Search for the cell housing the specified text and yield its [x, y] center coordinate. 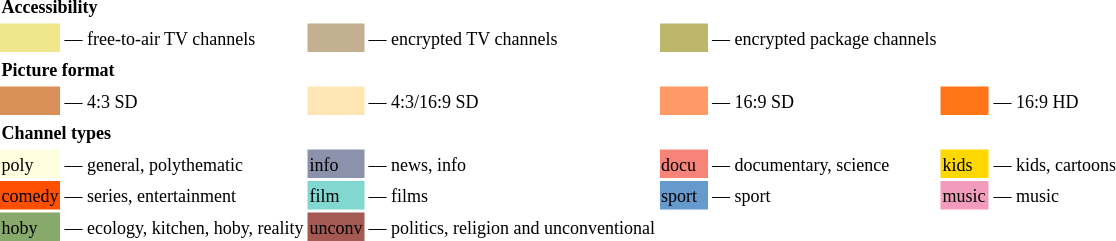
Channel types [152, 132]
sport [684, 195]
— encrypted TV channels [512, 38]
— 4:3 SD [184, 100]
Picture format [152, 69]
info [336, 164]
— ecology, kitchen, hoby, reality [184, 226]
— sport [824, 195]
— 4:3/16:9 SD [512, 100]
music [965, 195]
unconv [336, 226]
poly [30, 164]
docu [684, 164]
kids [965, 164]
— free-to-air TV channels [184, 38]
hoby [30, 226]
— 16:9 SD [824, 100]
— general, polythematic [184, 164]
— encrypted package channels [824, 38]
comedy [30, 195]
film [336, 195]
— politics, religion and unconventional [512, 226]
— documentary, science [824, 164]
— series, entertainment [184, 195]
— news, info [512, 164]
— films [512, 195]
